Return the (X, Y) coordinate for the center point of the cell that contains the specified text.  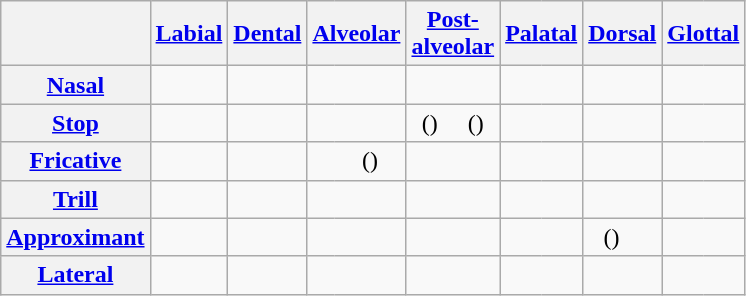
Nasal (76, 85)
Dorsal (622, 34)
Lateral (76, 275)
Glottal (704, 34)
Palatal (542, 34)
Trill (76, 199)
Fricative (76, 161)
Labial (189, 34)
Post-alveolar (453, 34)
Dental (268, 34)
Alveolar (356, 34)
Stop (76, 123)
Approximant (76, 237)
